For the text-containing cell, return its midpoint in [X, Y] coordinate format. 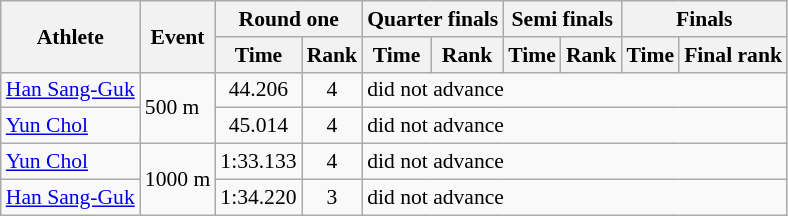
3 [332, 197]
Finals [704, 19]
500 m [178, 108]
Athlete [70, 36]
45.014 [258, 126]
1:33.133 [258, 162]
Round one [288, 19]
Semi finals [562, 19]
1000 m [178, 180]
Event [178, 36]
Final rank [733, 55]
1:34.220 [258, 197]
Quarter finals [432, 19]
44.206 [258, 90]
